Determine the (X, Y) coordinate at the center of the cell enclosing the given text.  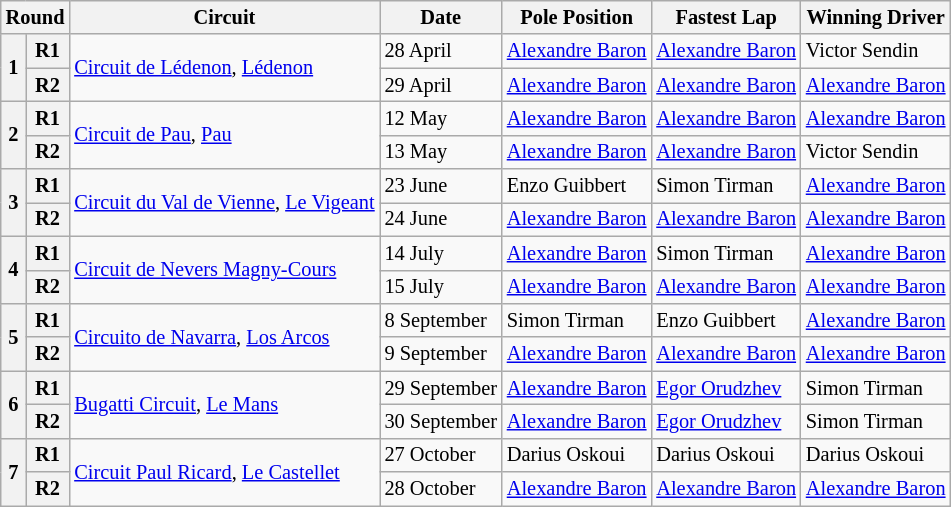
Round (36, 17)
Circuito de Navarra, Los Arcos (224, 336)
5 (14, 336)
1 (14, 68)
13 May (441, 152)
Bugatti Circuit, Le Mans (224, 404)
4 (14, 270)
29 September (441, 388)
27 October (441, 455)
Winning Driver (876, 17)
14 July (441, 253)
6 (14, 404)
Circuit Paul Ricard, Le Castellet (224, 472)
Fastest Lap (726, 17)
Date (441, 17)
Circuit de Pau, Pau (224, 134)
28 April (441, 51)
28 October (441, 489)
12 May (441, 118)
29 April (441, 85)
Circuit du Val de Vienne, Le Vigeant (224, 202)
3 (14, 202)
Pole Position (577, 17)
24 June (441, 219)
Circuit de Lédenon, Lédenon (224, 68)
15 July (441, 287)
7 (14, 472)
9 September (441, 354)
Circuit de Nevers Magny-Cours (224, 270)
30 September (441, 421)
2 (14, 134)
8 September (441, 320)
Circuit (224, 17)
23 June (441, 186)
